Scan for the cell matching the given text and deliver its (X, Y) coordinate at center. 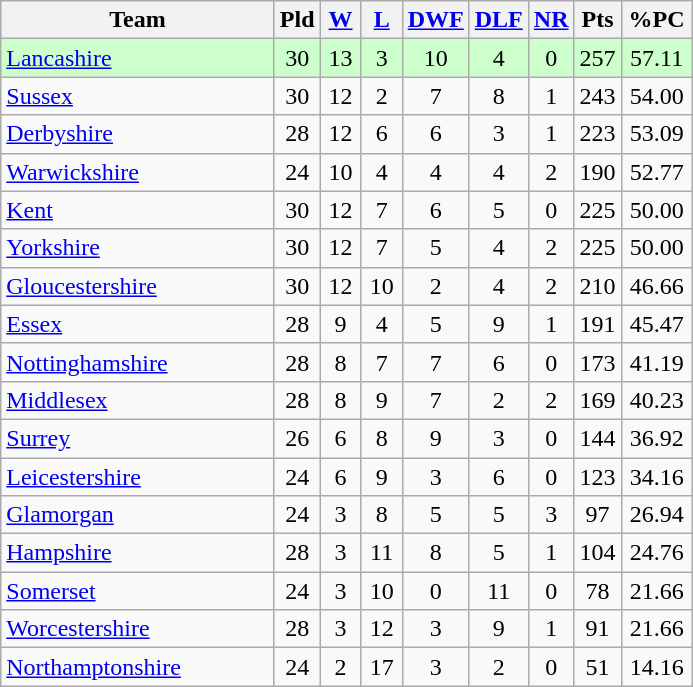
51 (598, 667)
34.16 (656, 477)
97 (598, 515)
Lancashire (138, 58)
DWF (436, 20)
91 (598, 629)
Team (138, 20)
Glamorgan (138, 515)
Yorkshire (138, 248)
57.11 (656, 58)
78 (598, 591)
223 (598, 134)
Hampshire (138, 553)
210 (598, 286)
191 (598, 324)
26.94 (656, 515)
173 (598, 362)
Gloucestershire (138, 286)
41.19 (656, 362)
Pts (598, 20)
169 (598, 400)
24.76 (656, 553)
Sussex (138, 96)
123 (598, 477)
Kent (138, 210)
Worcestershire (138, 629)
104 (598, 553)
Leicestershire (138, 477)
26 (297, 438)
144 (598, 438)
45.47 (656, 324)
54.00 (656, 96)
Warwickshire (138, 172)
36.92 (656, 438)
NR (551, 20)
52.77 (656, 172)
13 (340, 58)
%PC (656, 20)
Nottinghamshire (138, 362)
14.16 (656, 667)
DLF (498, 20)
Somerset (138, 591)
40.23 (656, 400)
Surrey (138, 438)
Middlesex (138, 400)
Essex (138, 324)
W (340, 20)
17 (382, 667)
190 (598, 172)
257 (598, 58)
Pld (297, 20)
L (382, 20)
Northamptonshire (138, 667)
Derbyshire (138, 134)
46.66 (656, 286)
53.09 (656, 134)
243 (598, 96)
